Provide the [X, Y] coordinate of the cell's center where the given text is located.  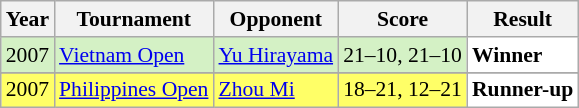
Zhou Mi [276, 90]
Tournament [134, 19]
21–10, 21–10 [402, 55]
Philippines Open [134, 90]
Winner [522, 55]
Score [402, 19]
Opponent [276, 19]
Result [522, 19]
Yu Hirayama [276, 55]
Runner-up [522, 90]
Year [28, 19]
Vietnam Open [134, 55]
18–21, 12–21 [402, 90]
